Detect which cell encompasses the target text, then output its [x, y] center coordinate. 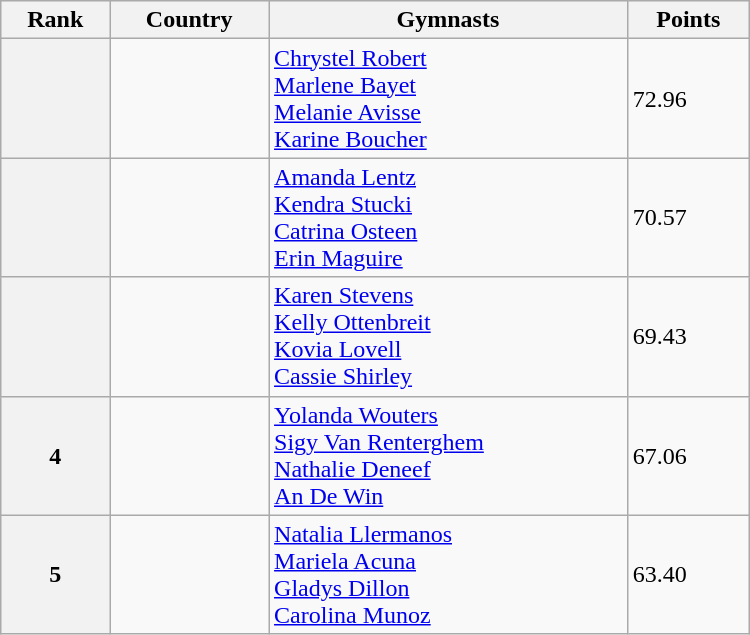
63.40 [688, 574]
Rank [56, 20]
Amanda Lentz Kendra Stucki Catrina Osteen Erin Maguire [448, 218]
Country [190, 20]
72.96 [688, 98]
69.43 [688, 336]
67.06 [688, 456]
Points [688, 20]
Chrystel Robert Marlene Bayet Melanie Avisse Karine Boucher [448, 98]
4 [56, 456]
Natalia Llermanos Mariela Acuna Gladys Dillon Carolina Munoz [448, 574]
5 [56, 574]
70.57 [688, 218]
Karen Stevens Kelly Ottenbreit Kovia Lovell Cassie Shirley [448, 336]
Yolanda Wouters Sigy Van Renterghem Nathalie Deneef An De Win [448, 456]
Gymnasts [448, 20]
